Pinpoint the cell where the given text exists, returning its (x, y) midpoint coordinate. 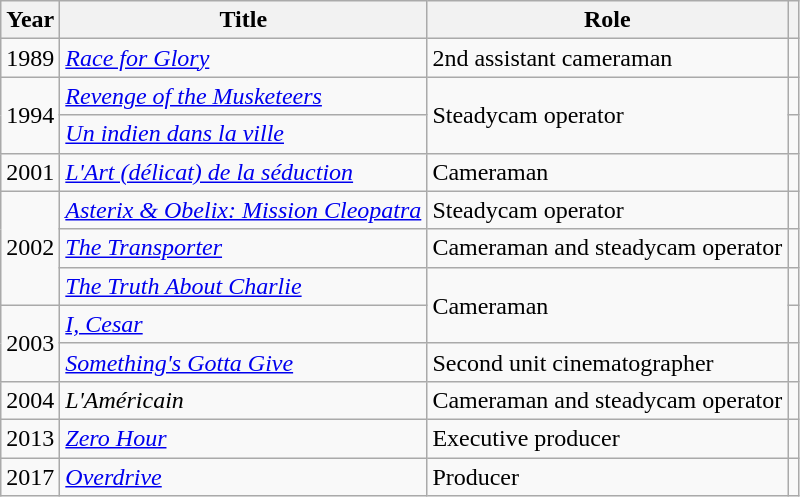
2001 (30, 172)
I, Cesar (244, 324)
L'Américain (244, 400)
2002 (30, 248)
Second unit cinematographer (608, 362)
Executive producer (608, 438)
Asterix & Obelix: Mission Cleopatra (244, 210)
Producer (608, 477)
L'Art (délicat) de la séduction (244, 172)
The Transporter (244, 248)
2017 (30, 477)
Race for Glory (244, 58)
Overdrive (244, 477)
1989 (30, 58)
2003 (30, 343)
Role (608, 20)
Year (30, 20)
2004 (30, 400)
2013 (30, 438)
Something's Gotta Give (244, 362)
1994 (30, 115)
The Truth About Charlie (244, 286)
Un indien dans la ville (244, 134)
Zero Hour (244, 438)
Revenge of the Musketeers (244, 96)
Title (244, 20)
2nd assistant cameraman (608, 58)
